Pinpoint the cell where the given text exists, returning its (X, Y) midpoint coordinate. 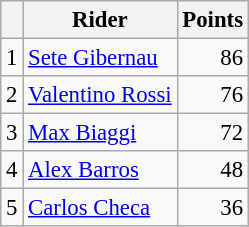
2 (12, 95)
36 (212, 208)
86 (212, 58)
76 (212, 95)
3 (12, 133)
Carlos Checa (100, 208)
48 (212, 170)
5 (12, 208)
Rider (100, 20)
Valentino Rossi (100, 95)
Sete Gibernau (100, 58)
1 (12, 58)
72 (212, 133)
Points (212, 20)
Alex Barros (100, 170)
4 (12, 170)
Max Biaggi (100, 133)
